Locate the cell with the specified text and output its [X, Y] center coordinate. 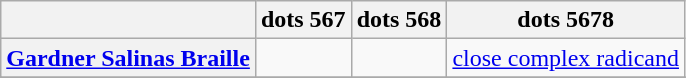
Gardner Salinas Braille [128, 58]
dots 5678 [566, 20]
dots 567 [303, 20]
dots 568 [399, 20]
close complex radicand [566, 58]
